Scan for the cell matching the given text and deliver its [X, Y] coordinate at center. 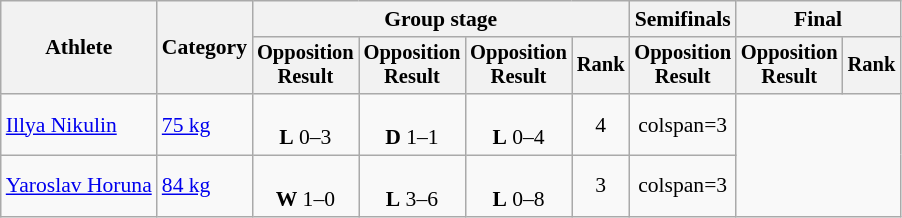
L 3–6 [412, 186]
Group stage [440, 19]
Yaroslav Horuna [79, 186]
75 kg [204, 124]
D 1–1 [412, 124]
Semifinals [682, 19]
W 1–0 [306, 186]
Final [818, 19]
84 kg [204, 186]
L 0–8 [518, 186]
4 [601, 124]
L 0–3 [306, 124]
Category [204, 48]
L 0–4 [518, 124]
3 [601, 186]
Illya Nikulin [79, 124]
Athlete [79, 48]
